Identify which cell holds the provided text, then report its [X, Y] central coordinate. 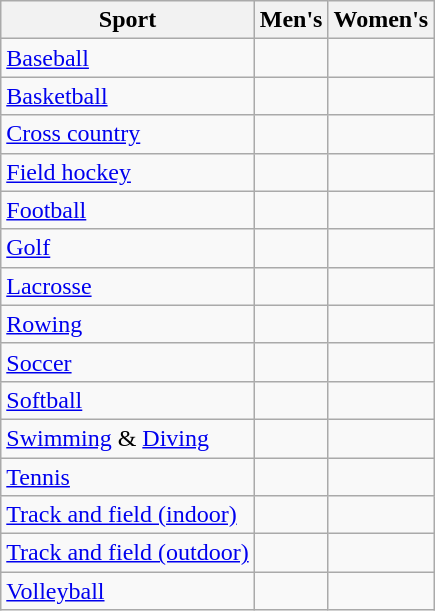
Sport [128, 20]
Baseball [128, 58]
Track and field (outdoor) [128, 553]
Lacrosse [128, 286]
Women's [381, 20]
Track and field (indoor) [128, 515]
Softball [128, 400]
Football [128, 210]
Volleyball [128, 591]
Men's [291, 20]
Soccer [128, 362]
Cross country [128, 134]
Field hockey [128, 172]
Tennis [128, 477]
Golf [128, 248]
Rowing [128, 324]
Basketball [128, 96]
Swimming & Diving [128, 438]
